Find where the given text appears and provide that cell's center as (X, Y) coordinate. 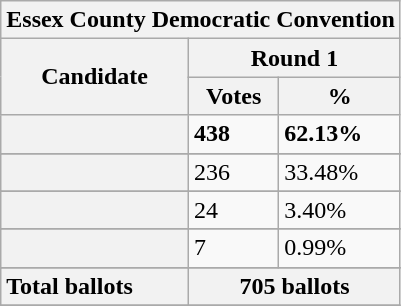
62.13% (340, 134)
Candidate (95, 77)
236 (234, 172)
% (340, 96)
Essex County Democratic Convention (201, 20)
7 (234, 248)
Round 1 (295, 58)
24 (234, 210)
Total ballots (95, 286)
705 ballots (295, 286)
Votes (234, 96)
3.40% (340, 210)
438 (234, 134)
33.48% (340, 172)
0.99% (340, 248)
